Provide the (x, y) coordinate of the cell's center where the given text is located.  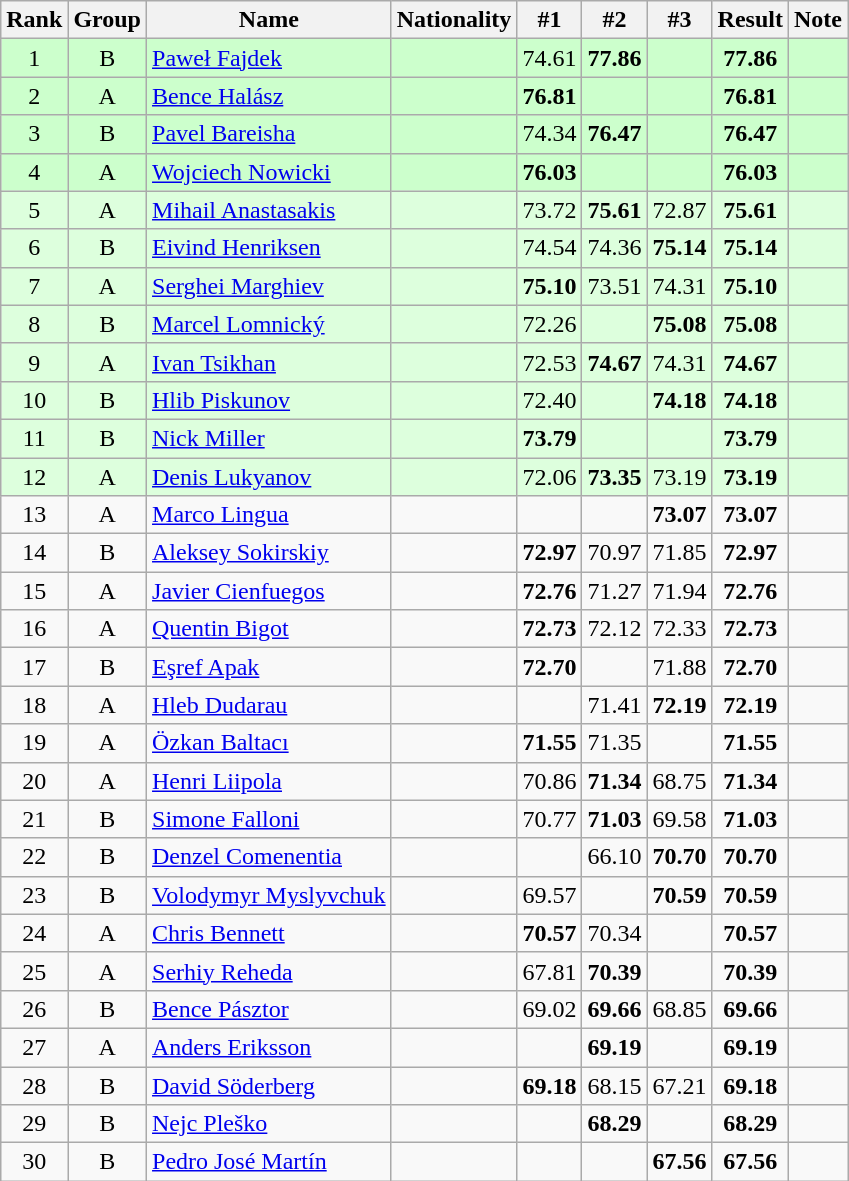
71.41 (614, 705)
26 (34, 1009)
13 (34, 515)
8 (34, 324)
72.40 (550, 400)
70.97 (614, 553)
74.54 (550, 248)
10 (34, 400)
5 (34, 210)
3 (34, 134)
11 (34, 438)
30 (34, 1162)
Mihail Anastasakis (270, 210)
7 (34, 286)
Nationality (454, 20)
25 (34, 971)
71.94 (680, 591)
2 (34, 96)
#1 (550, 20)
15 (34, 591)
72.33 (680, 629)
Javier Cienfuegos (270, 591)
Hleb Dudarau (270, 705)
1 (34, 58)
28 (34, 1085)
Marcel Lomnický (270, 324)
72.87 (680, 210)
74.34 (550, 134)
72.06 (550, 477)
Henri Liipola (270, 781)
68.85 (680, 1009)
Bence Pásztor (270, 1009)
Denzel Comenentia (270, 857)
Ivan Tsikhan (270, 362)
Özkan Baltacı (270, 743)
71.85 (680, 553)
Wojciech Nowicki (270, 172)
72.53 (550, 362)
68.75 (680, 781)
67.21 (680, 1085)
Paweł Fajdek (270, 58)
Rank (34, 20)
Pavel Bareisha (270, 134)
22 (34, 857)
Nejc Pleško (270, 1124)
72.26 (550, 324)
73.51 (614, 286)
6 (34, 248)
David Söderberg (270, 1085)
73.35 (614, 477)
68.15 (614, 1085)
#3 (680, 20)
Quentin Bigot (270, 629)
71.35 (614, 743)
Serhiy Reheda (270, 971)
69.57 (550, 895)
23 (34, 895)
Eşref Apak (270, 667)
Anders Eriksson (270, 1047)
73.72 (550, 210)
27 (34, 1047)
66.10 (614, 857)
Serghei Marghiev (270, 286)
Marco Lingua (270, 515)
Denis Lukyanov (270, 477)
Pedro José Martín (270, 1162)
71.27 (614, 591)
18 (34, 705)
Nick Miller (270, 438)
70.34 (614, 933)
12 (34, 477)
24 (34, 933)
72.12 (614, 629)
69.02 (550, 1009)
70.77 (550, 819)
Volodymyr Myslyvchuk (270, 895)
Aleksey Sokirskiy (270, 553)
Simone Falloni (270, 819)
Eivind Henriksen (270, 248)
71.88 (680, 667)
4 (34, 172)
29 (34, 1124)
14 (34, 553)
67.81 (550, 971)
16 (34, 629)
9 (34, 362)
20 (34, 781)
70.86 (550, 781)
74.36 (614, 248)
Group (108, 20)
Bence Halász (270, 96)
#2 (614, 20)
17 (34, 667)
69.58 (680, 819)
Name (270, 20)
Note (818, 20)
Result (750, 20)
21 (34, 819)
19 (34, 743)
Hlib Piskunov (270, 400)
Chris Bennett (270, 933)
74.61 (550, 58)
